Detect which cell encompasses the target text, then output its [X, Y] center coordinate. 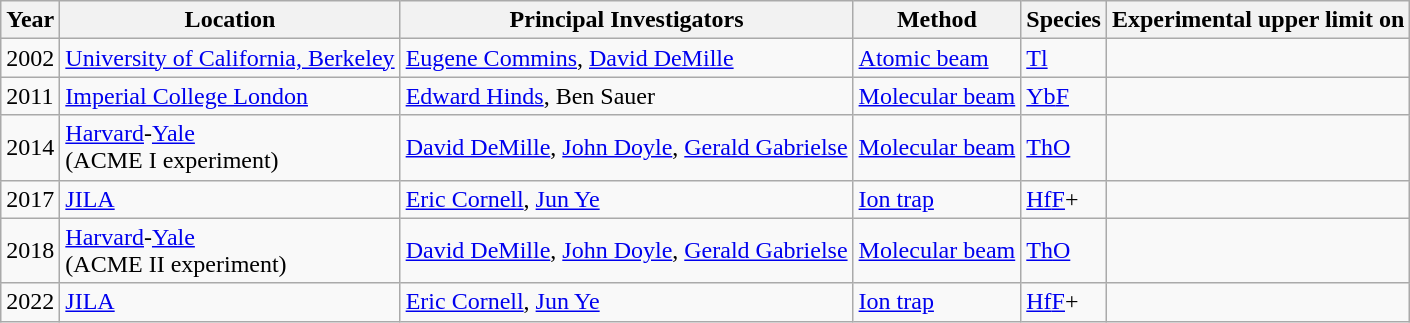
Principal Investigators [626, 20]
Species [1064, 20]
Harvard-Yale(ACME II experiment) [230, 250]
2022 [30, 302]
Location [230, 20]
Edward Hinds, Ben Sauer [626, 96]
YbF [1064, 96]
Atomic beam [937, 58]
2017 [30, 199]
University of California, Berkeley [230, 58]
2018 [30, 250]
Harvard-Yale(ACME I experiment) [230, 148]
Tl [1064, 58]
Eugene Commins, David DeMille [626, 58]
2011 [30, 96]
Experimental upper limit on [1258, 20]
Method [937, 20]
Year [30, 20]
Imperial College London [230, 96]
2014 [30, 148]
2002 [30, 58]
